Search for the cell housing the specified text and yield its [X, Y] center coordinate. 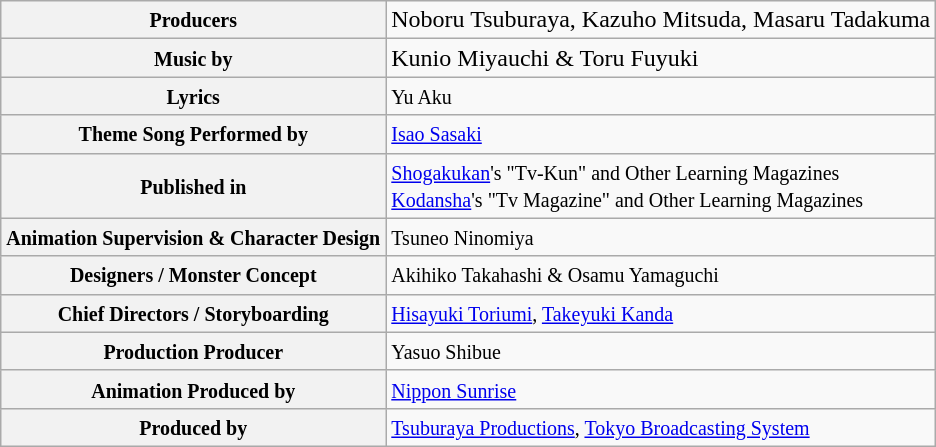
Isao Sasaki [661, 134]
Hisayuki Toriumi, Takeyuki Kanda [661, 313]
Chief Directors / Storyboarding [194, 313]
Noboru Tsuburaya, Kazuho Mitsuda, Masaru Tadakuma [661, 20]
Tsuburaya Productions, Tokyo Broadcasting System [661, 427]
Tsuneo Ninomiya [661, 237]
Published in [194, 186]
Kunio Miyauchi & Toru Fuyuki [661, 58]
Animation Supervision & Character Design [194, 237]
Lyrics [194, 96]
Music by [194, 58]
Shogakukan's "Tv-Kun" and Other Learning MagazinesKodansha's "Tv Magazine" and Other Learning Magazines [661, 186]
Animation Produced by [194, 389]
Theme Song Performed by [194, 134]
Producers [194, 20]
Designers / Monster Concept [194, 275]
Produced by [194, 427]
Yasuo Shibue [661, 351]
Production Producer [194, 351]
Nippon Sunrise [661, 389]
Akihiko Takahashi & Osamu Yamaguchi [661, 275]
Yu Aku [661, 96]
